Detect which cell encompasses the target text, then output its (x, y) center coordinate. 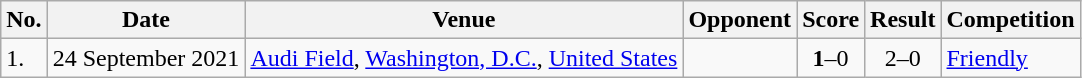
Venue (464, 20)
No. (24, 20)
1–0 (831, 58)
Friendly (1010, 58)
Score (831, 20)
2–0 (903, 58)
Audi Field, Washington, D.C., United States (464, 58)
Competition (1010, 20)
24 September 2021 (146, 58)
Date (146, 20)
Result (903, 20)
Opponent (740, 20)
1. (24, 58)
